Detect which cell encompasses the target text, then output its [x, y] center coordinate. 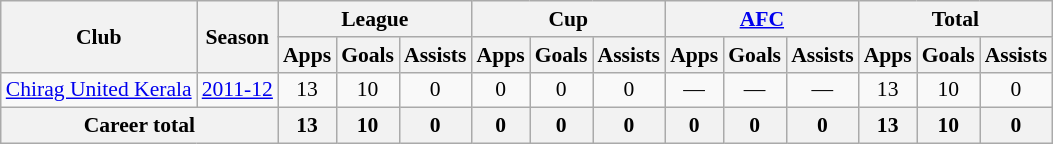
Cup [569, 19]
League [375, 19]
Season [238, 36]
AFC [762, 19]
Career total [140, 126]
Total [956, 19]
2011-12 [238, 90]
Chirag United Kerala [99, 90]
Club [99, 36]
